Search for the cell housing the specified text and yield its (x, y) center coordinate. 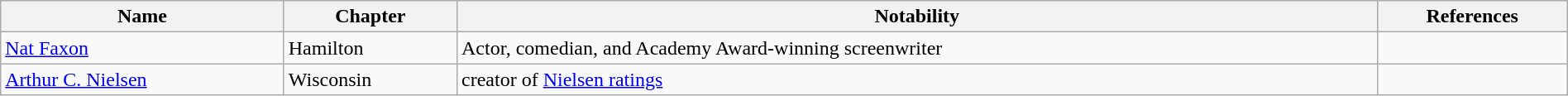
Nat Faxon (142, 48)
Notability (916, 17)
Chapter (370, 17)
creator of Nielsen ratings (916, 79)
Arthur C. Nielsen (142, 79)
Hamilton (370, 48)
Actor, comedian, and Academy Award-winning screenwriter (916, 48)
Wisconsin (370, 79)
References (1472, 17)
Name (142, 17)
